Determine the [X, Y] coordinate at the center of the cell enclosing the given text.  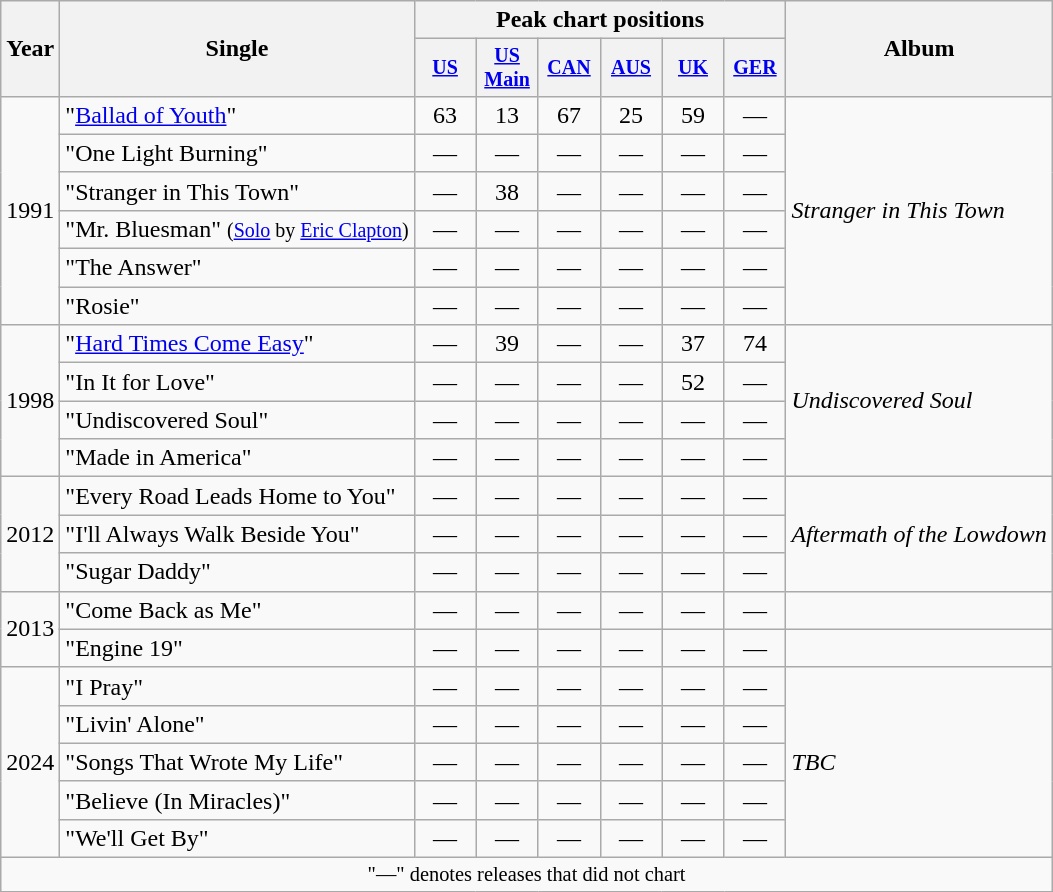
38 [507, 191]
"Sugar Daddy" [237, 572]
Album [919, 49]
1991 [30, 210]
37 [693, 344]
"In It for Love" [237, 382]
"Stranger in This Town" [237, 191]
"Rosie" [237, 306]
"I'll Always Walk Beside You" [237, 534]
AUS [631, 68]
2012 [30, 534]
"Ballad of Youth" [237, 115]
"I Pray" [237, 686]
"Believe (In Miracles)" [237, 800]
"Undiscovered Soul" [237, 420]
"One Light Burning" [237, 153]
"Songs That Wrote My Life" [237, 762]
TBC [919, 762]
US [445, 68]
"We'll Get By" [237, 838]
Undiscovered Soul [919, 401]
39 [507, 344]
2013 [30, 629]
Aftermath of the Lowdown [919, 534]
"Come Back as Me" [237, 610]
Year [30, 49]
"Engine 19" [237, 648]
GER [755, 68]
"Livin' Alone" [237, 724]
74 [755, 344]
67 [569, 115]
2024 [30, 762]
"Every Road Leads Home to You" [237, 496]
52 [693, 382]
59 [693, 115]
63 [445, 115]
"—" denotes releases that did not chart [527, 875]
"Mr. Bluesman" (Solo by Eric Clapton) [237, 229]
25 [631, 115]
Stranger in This Town [919, 210]
US Main [507, 68]
Peak chart positions [600, 20]
13 [507, 115]
"Hard Times Come Easy" [237, 344]
1998 [30, 401]
Single [237, 49]
"Made in America" [237, 458]
UK [693, 68]
"The Answer" [237, 268]
CAN [569, 68]
